Detect which cell encompasses the target text, then output its [X, Y] center coordinate. 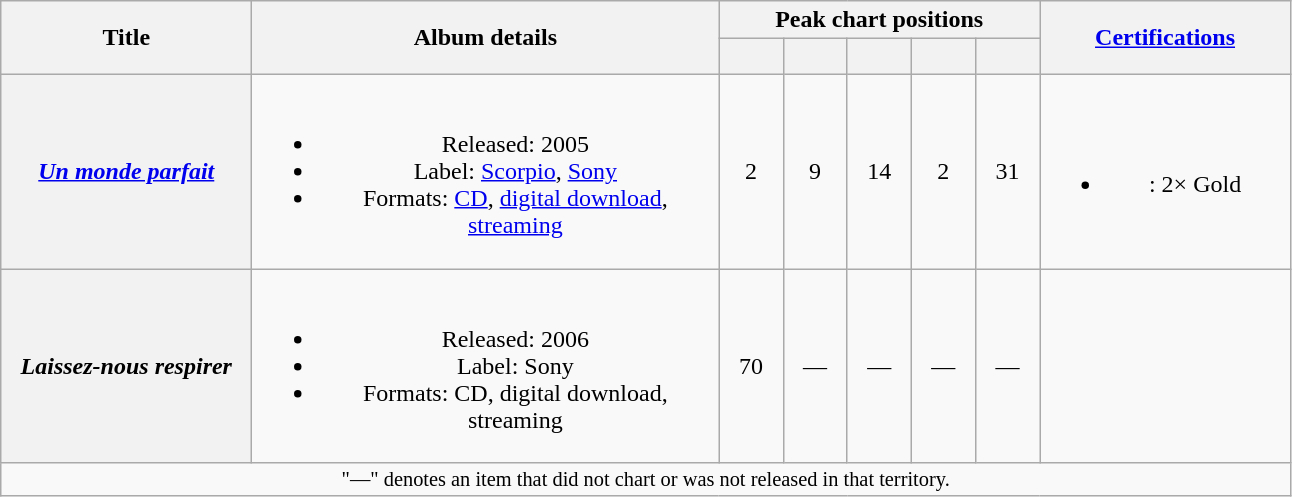
Album details [486, 38]
Released: 2005Label: Scorpio, SonyFormats: CD, digital download, streaming [486, 171]
70 [751, 365]
: 2× Gold [1166, 171]
Certifications [1166, 38]
Un monde parfait [126, 171]
31 [1007, 171]
Title [126, 38]
14 [879, 171]
9 [815, 171]
Peak chart positions [880, 20]
Released: 2006Label: SonyFormats: CD, digital download, streaming [486, 365]
"—" denotes an item that did not chart or was not released in that territory. [646, 480]
Laissez-nous respirer [126, 365]
